Scan for the cell matching the given text and deliver its [X, Y] coordinate at center. 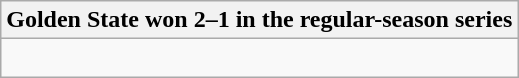
Golden State won 2–1 in the regular-season series [260, 20]
